Pinpoint the cell where the given text exists, returning its [X, Y] midpoint coordinate. 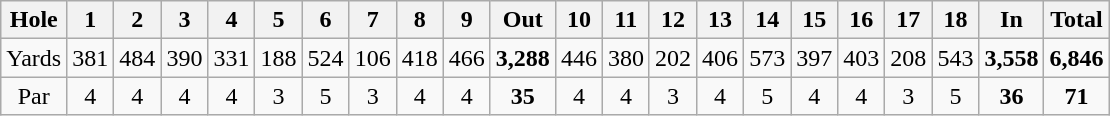
17 [908, 20]
397 [814, 58]
381 [90, 58]
106 [372, 58]
188 [278, 58]
11 [626, 20]
3,558 [1012, 58]
Out [522, 20]
16 [862, 20]
3,288 [522, 58]
18 [956, 20]
71 [1076, 96]
406 [720, 58]
Hole [34, 20]
9 [466, 20]
36 [1012, 96]
Total [1076, 20]
Yards [34, 58]
1 [90, 20]
13 [720, 20]
208 [908, 58]
6,846 [1076, 58]
403 [862, 58]
In [1012, 20]
15 [814, 20]
466 [466, 58]
12 [672, 20]
2 [138, 20]
7 [372, 20]
573 [768, 58]
Par [34, 96]
202 [672, 58]
418 [420, 58]
331 [232, 58]
6 [326, 20]
10 [578, 20]
14 [768, 20]
484 [138, 58]
446 [578, 58]
390 [184, 58]
8 [420, 20]
380 [626, 58]
35 [522, 96]
543 [956, 58]
524 [326, 58]
